Determine the (X, Y) coordinate at the center of the cell enclosing the given text.  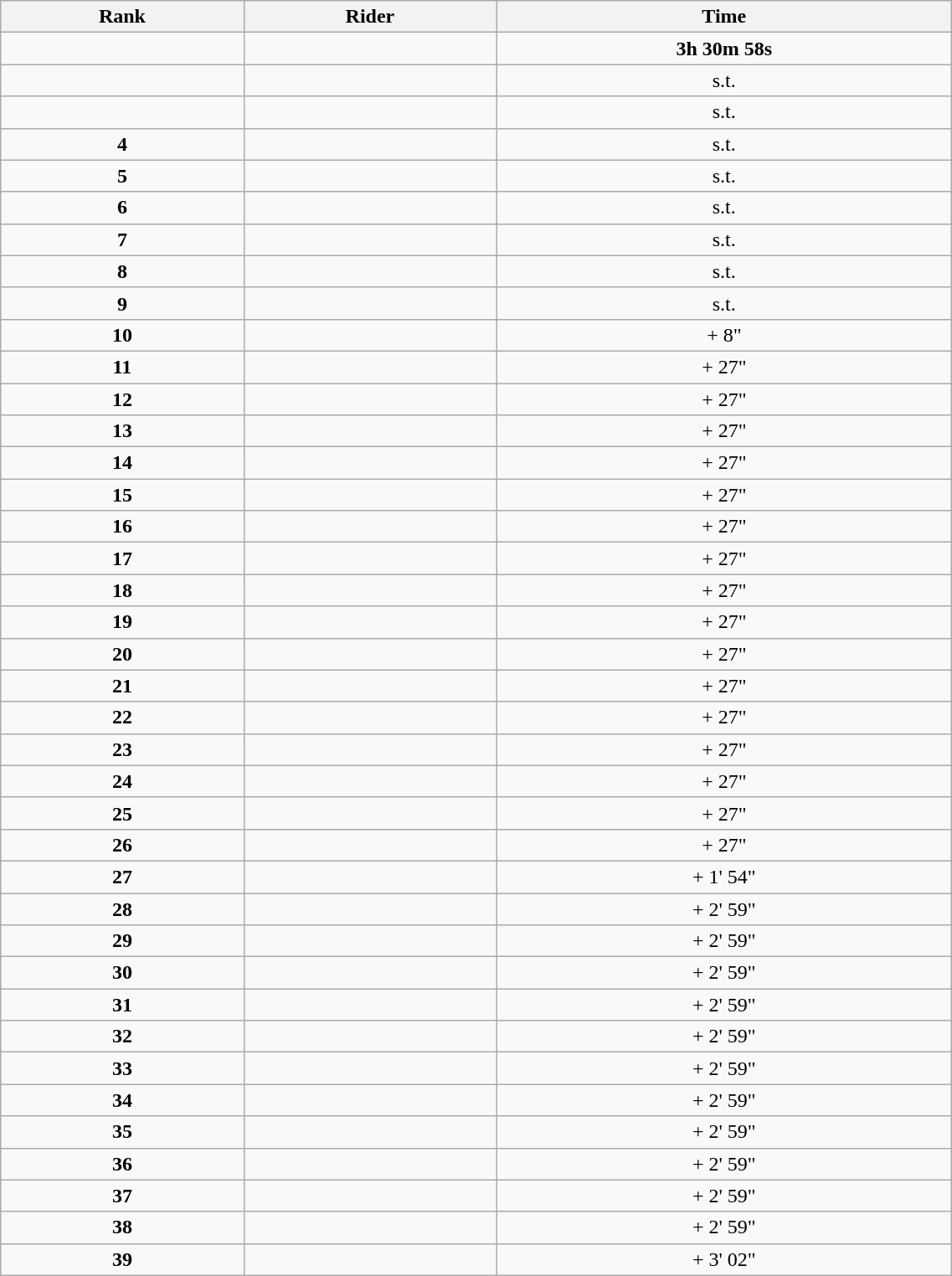
9 (122, 303)
+ 8" (724, 335)
27 (122, 877)
11 (122, 367)
29 (122, 941)
15 (122, 495)
34 (122, 1100)
26 (122, 845)
Rank (122, 17)
37 (122, 1196)
35 (122, 1132)
12 (122, 399)
23 (122, 749)
8 (122, 271)
36 (122, 1164)
38 (122, 1227)
6 (122, 208)
20 (122, 654)
17 (122, 558)
10 (122, 335)
31 (122, 1005)
7 (122, 239)
24 (122, 781)
3h 30m 58s (724, 49)
21 (122, 686)
18 (122, 590)
16 (122, 527)
Rider (370, 17)
25 (122, 813)
+ 3' 02" (724, 1259)
14 (122, 463)
22 (122, 718)
4 (122, 144)
32 (122, 1037)
Time (724, 17)
+ 1' 54" (724, 877)
5 (122, 176)
19 (122, 622)
30 (122, 973)
28 (122, 908)
33 (122, 1068)
13 (122, 431)
39 (122, 1259)
